Find where the given text appears and provide that cell's center as [x, y] coordinate. 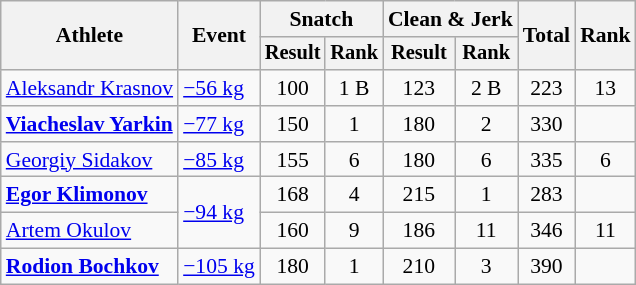
100 [293, 88]
346 [546, 231]
160 [293, 231]
150 [293, 124]
1 B [354, 88]
−94 kg [219, 212]
215 [419, 195]
2 [486, 124]
Egor Klimonov [90, 195]
Viacheslav Yarkin [90, 124]
−85 kg [219, 160]
168 [293, 195]
223 [546, 88]
Georgiy Sidakov [90, 160]
Event [219, 36]
123 [419, 88]
155 [293, 160]
−56 kg [219, 88]
4 [354, 195]
Aleksandr Krasnov [90, 88]
3 [486, 267]
335 [546, 160]
9 [354, 231]
2 B [486, 88]
Rodion Bochkov [90, 267]
13 [606, 88]
Athlete [90, 36]
−77 kg [219, 124]
Clean & Jerk [450, 19]
Artem Okulov [90, 231]
Snatch [322, 19]
Total [546, 36]
330 [546, 124]
186 [419, 231]
390 [546, 267]
210 [419, 267]
−105 kg [219, 267]
283 [546, 195]
